Return the [x, y] coordinate for the center point of the cell that contains the specified text.  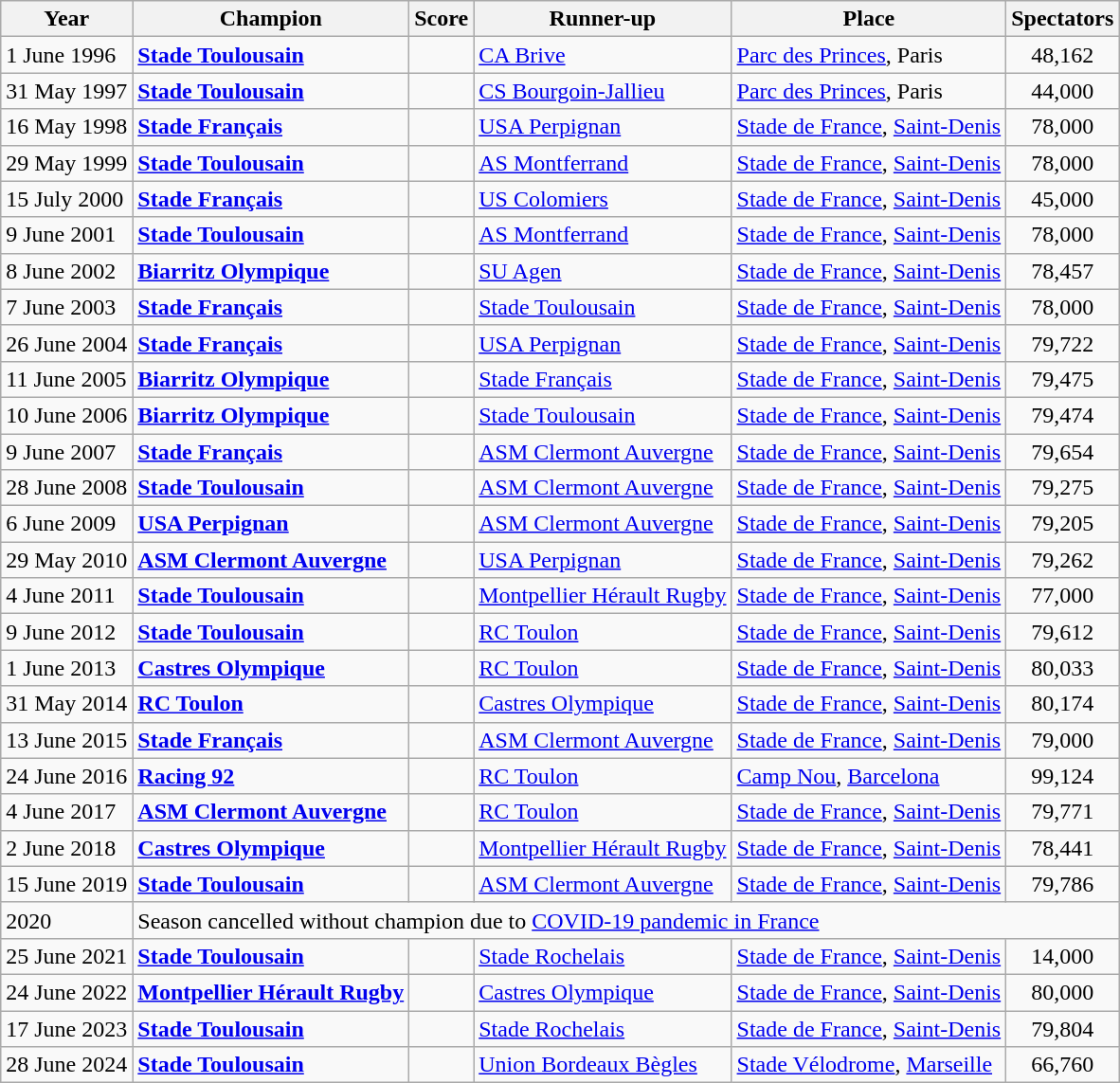
80,174 [1063, 704]
24 June 2022 [66, 992]
79,262 [1063, 560]
78,457 [1063, 271]
SU Agen [603, 271]
79,722 [1063, 343]
25 June 2021 [66, 956]
28 June 2008 [66, 488]
99,124 [1063, 776]
79,786 [1063, 884]
Stade Vélodrome, Marseille [869, 1065]
31 May 1997 [66, 91]
2020 [66, 920]
16 May 1998 [66, 127]
14,000 [1063, 956]
Season cancelled without champion due to COVID-19 pandemic in France [625, 920]
79,205 [1063, 524]
79,275 [1063, 488]
13 June 2015 [66, 740]
Spectators [1063, 19]
Year [66, 19]
9 June 2012 [66, 632]
11 June 2005 [66, 379]
2 June 2018 [66, 848]
31 May 2014 [66, 704]
79,771 [1063, 812]
15 July 2000 [66, 199]
10 June 2006 [66, 415]
CA Brive [603, 55]
45,000 [1063, 199]
17 June 2023 [66, 1028]
29 May 2010 [66, 560]
Racing 92 [271, 776]
79,612 [1063, 632]
4 June 2017 [66, 812]
48,162 [1063, 55]
28 June 2024 [66, 1065]
Place [869, 19]
CS Bourgoin-Jallieu [603, 91]
79,474 [1063, 415]
Camp Nou, Barcelona [869, 776]
1 June 2013 [66, 668]
80,033 [1063, 668]
US Colomiers [603, 199]
1 June 1996 [66, 55]
7 June 2003 [66, 307]
Score [442, 19]
26 June 2004 [66, 343]
78,441 [1063, 848]
29 May 1999 [66, 163]
9 June 2007 [66, 452]
24 June 2016 [66, 776]
79,475 [1063, 379]
8 June 2002 [66, 271]
66,760 [1063, 1065]
44,000 [1063, 91]
6 June 2009 [66, 524]
9 June 2001 [66, 235]
77,000 [1063, 596]
Union Bordeaux Bègles [603, 1065]
79,804 [1063, 1028]
79,654 [1063, 452]
4 June 2011 [66, 596]
80,000 [1063, 992]
Runner-up [603, 19]
79,000 [1063, 740]
Champion [271, 19]
15 June 2019 [66, 884]
